Return the [x, y] coordinate for the center point of the cell that contains the specified text.  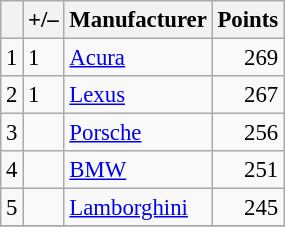
BMW [138, 170]
+/– [44, 20]
256 [248, 133]
5 [12, 208]
269 [248, 58]
Points [248, 20]
4 [12, 170]
Lexus [138, 95]
251 [248, 170]
2 [12, 95]
Acura [138, 58]
Lamborghini [138, 208]
245 [248, 208]
Porsche [138, 133]
3 [12, 133]
267 [248, 95]
Manufacturer [138, 20]
